Pinpoint the cell where the given text exists, returning its (X, Y) midpoint coordinate. 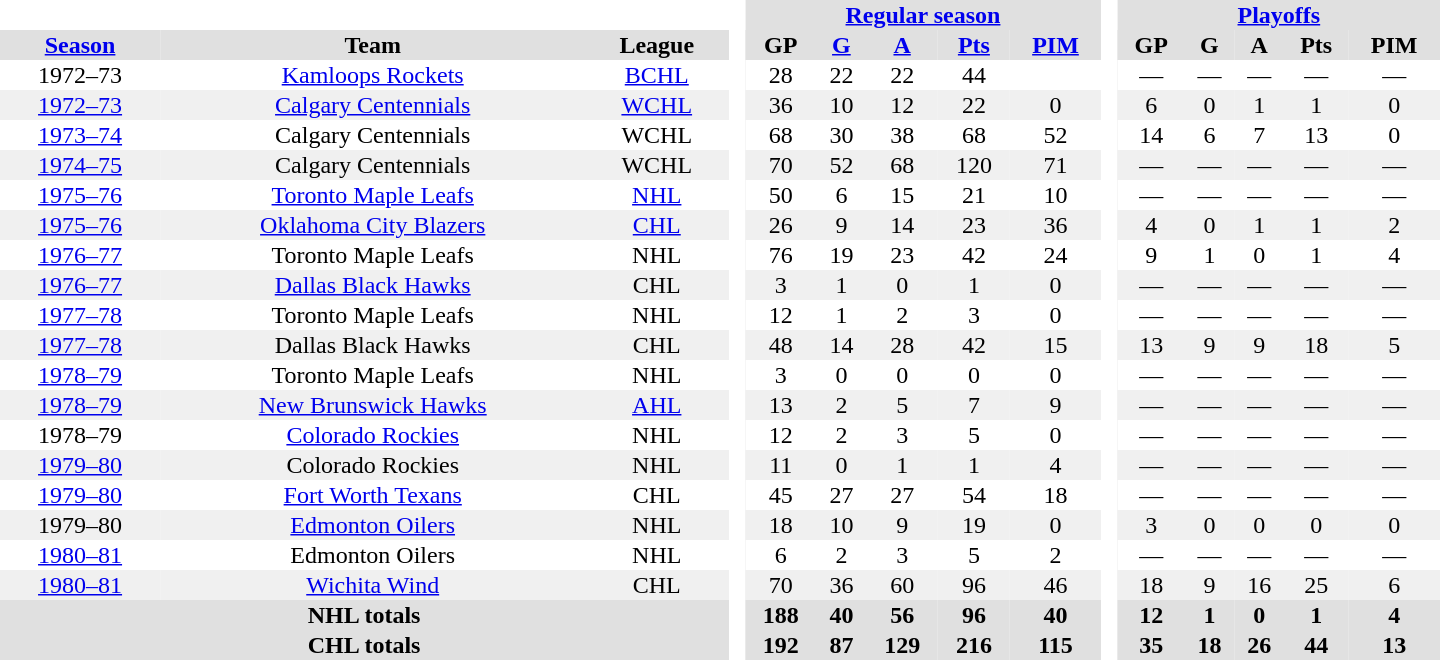
76 (781, 255)
Wichita Wind (372, 585)
Playoffs (1279, 15)
Kamloops Rockets (372, 75)
129 (902, 645)
Team (372, 45)
60 (902, 585)
50 (781, 195)
46 (1056, 585)
192 (781, 645)
216 (974, 645)
21 (974, 195)
CHL totals (364, 645)
1973–74 (80, 135)
League (656, 45)
87 (842, 645)
48 (781, 345)
188 (781, 615)
Oklahoma City Blazers (372, 225)
35 (1152, 645)
BCHL (656, 75)
24 (1056, 255)
Regular season (923, 15)
11 (781, 465)
120 (974, 165)
38 (902, 135)
115 (1056, 645)
45 (781, 495)
16 (1259, 585)
AHL (656, 405)
54 (974, 495)
25 (1316, 585)
New Brunswick Hawks (372, 405)
Fort Worth Texans (372, 495)
56 (902, 615)
30 (842, 135)
NHL totals (364, 615)
Season (80, 45)
71 (1056, 165)
1974–75 (80, 165)
